Search for the cell housing the specified text and yield its (x, y) center coordinate. 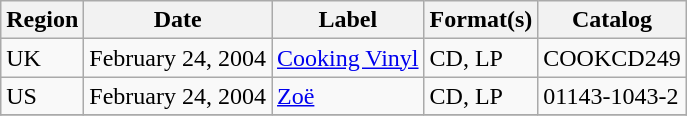
Cooking Vinyl (348, 58)
Label (348, 20)
COOKCD249 (612, 58)
01143-1043-2 (612, 96)
US (42, 96)
Zoë (348, 96)
Date (178, 20)
Catalog (612, 20)
Region (42, 20)
Format(s) (481, 20)
UK (42, 58)
